Locate the cell with the specified text and output its [x, y] center coordinate. 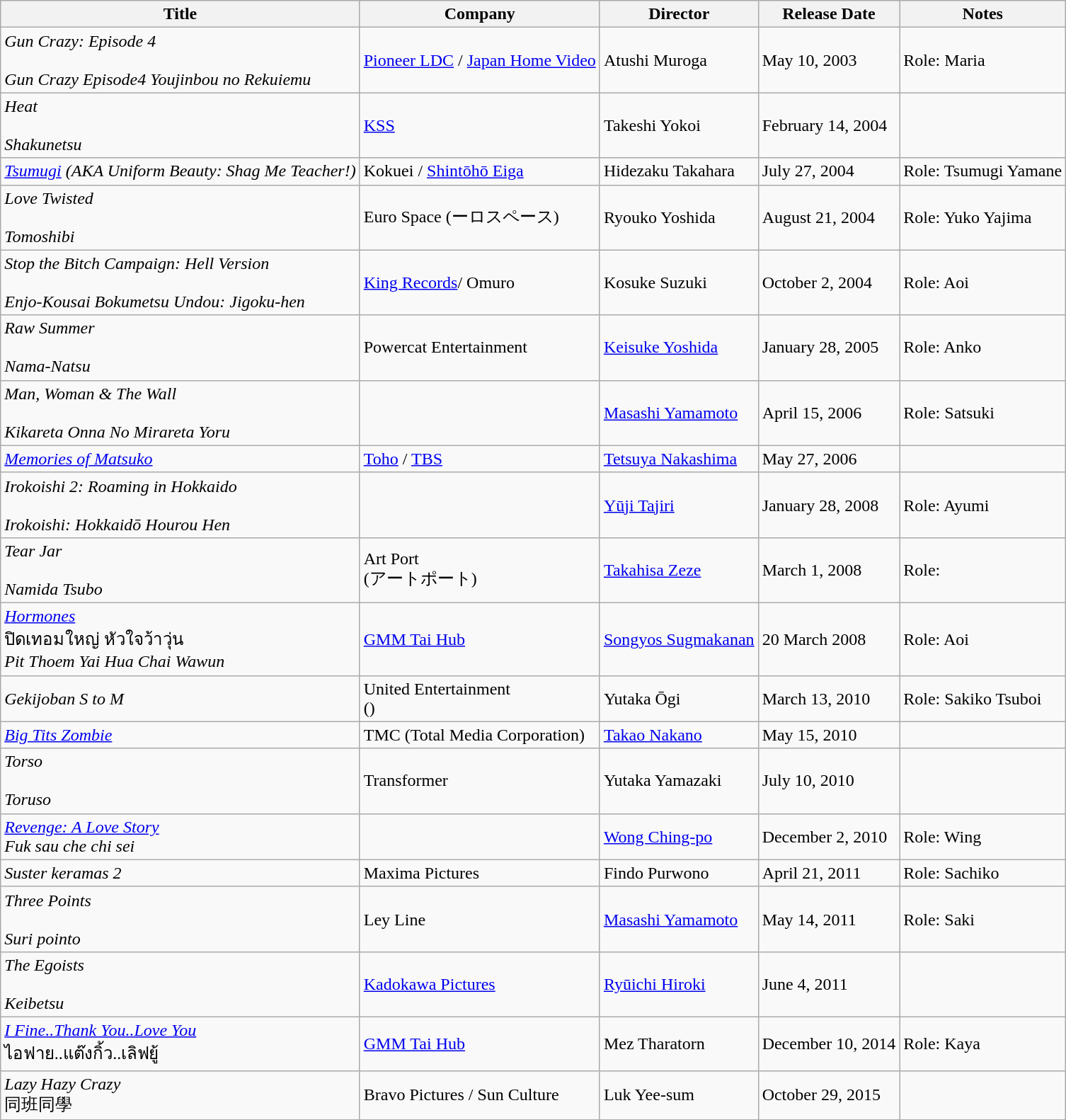
Three PointsSuri pointo [180, 919]
Atushi Muroga [679, 60]
Release Date [829, 14]
Yutaka Yamazaki [679, 781]
Director [679, 14]
May 14, 2011 [829, 919]
Maxima Pictures [480, 873]
Tsumugi (AKA Uniform Beauty: Shag Me Teacher!) [180, 171]
Role: Sachiko [982, 873]
United Entertainment() [480, 698]
Company [480, 14]
Role: Sakiko Tsuboi [982, 698]
Takahisa Zeze [679, 570]
HeatShakunetsu [180, 125]
Tear JarNamida Tsubo [180, 570]
Role: Saki [982, 919]
Title [180, 14]
December 2, 2010 [829, 837]
Role: [982, 570]
Notes [982, 14]
Memories of Matsuko [180, 459]
October 2, 2004 [829, 282]
Gun Crazy: Episode 4Gun Crazy Episode4 Youjinbou no Rekuiemu [180, 60]
June 4, 2011 [829, 984]
Revenge: A Love StoryFuk sau che chi sei [180, 837]
October 29, 2015 [829, 1095]
Irokoishi 2: Roaming in HokkaidoIrokoishi: Hokkaidō Hourou Hen [180, 505]
I Fine..Thank You..Love Youไอฟาย..แต๊งกิ้ว..เลิฟยู้ [180, 1044]
Role: Kaya [982, 1044]
Stop the Bitch Campaign: Hell VersionEnjo-Kousai Bokumetsu Undou: Jigoku-hen [180, 282]
Wong Ching-po [679, 837]
Takeshi Yokoi [679, 125]
Raw SummerNama-Natsu [180, 348]
Ryūichi Hiroki [679, 984]
The EgoistsKeibetsu [180, 984]
TorsoToruso [180, 781]
Kosuke Suzuki [679, 282]
Man, Woman & The WallKikareta Onna No Mirareta Yoru [180, 413]
Ley Line [480, 919]
February 14, 2004 [829, 125]
Role: Maria [982, 60]
Yutaka Ōgi [679, 698]
Euro Space (ーロスペース) [480, 217]
Role: Tsumugi Yamane [982, 171]
Kokuei / Shintōhō Eiga [480, 171]
Love TwistedTomoshibi [180, 217]
July 10, 2010 [829, 781]
Findo Purwono [679, 873]
Art Port(アートポート) [480, 570]
Big Tits Zombie [180, 735]
May 10, 2003 [829, 60]
Takao Nakano [679, 735]
Role: Wing [982, 837]
Gekijoban S to M [180, 698]
Hormonesปิดเทอมใหญ่ หัวใจว้าวุ่นPit Thoem Yai Hua Chai Wawun [180, 639]
Toho / TBS [480, 459]
March 1, 2008 [829, 570]
Lazy Hazy Crazy同班同學 [180, 1095]
Yūji Tajiri [679, 505]
Ryouko Yoshida [679, 217]
April 15, 2006 [829, 413]
Songyos Sugmakanan [679, 639]
Suster keramas 2 [180, 873]
Luk Yee-sum [679, 1095]
March 13, 2010 [829, 698]
August 21, 2004 [829, 217]
May 27, 2006 [829, 459]
Mez Tharatorn [679, 1044]
King Records/ Omuro [480, 282]
Powercat Entertainment [480, 348]
Hidezaku Takahara [679, 171]
TMC (Total Media Corporation) [480, 735]
KSS [480, 125]
Role: Yuko Yajima [982, 217]
May 15, 2010 [829, 735]
April 21, 2011 [829, 873]
January 28, 2008 [829, 505]
January 28, 2005 [829, 348]
December 10, 2014 [829, 1044]
Transformer [480, 781]
20 March 2008 [829, 639]
Role: Anko [982, 348]
Role: Ayumi [982, 505]
Bravo Pictures / Sun Culture [480, 1095]
Kadokawa Pictures [480, 984]
Pioneer LDC / Japan Home Video [480, 60]
Role: Satsuki [982, 413]
Tetsuya Nakashima [679, 459]
Keisuke Yoshida [679, 348]
July 27, 2004 [829, 171]
